Locate the cell with the specified text and output its [x, y] center coordinate. 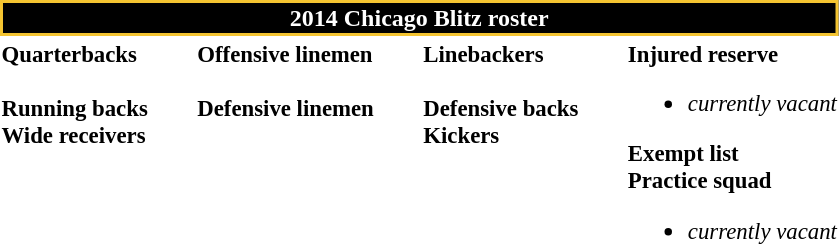
2014 Chicago Blitz roster [419, 18]
